Determine the (x, y) coordinate at the center of the cell enclosing the given text.  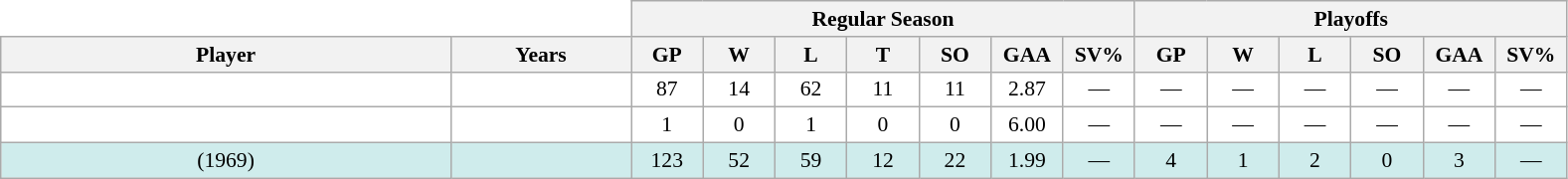
2 (1314, 161)
123 (667, 161)
22 (955, 161)
6.00 (1027, 125)
87 (667, 89)
3 (1459, 161)
Player (227, 55)
4 (1170, 161)
Playoffs (1350, 19)
Regular Season (883, 19)
52 (739, 161)
(1969) (227, 161)
1.99 (1027, 161)
T (883, 55)
2.87 (1027, 89)
14 (739, 89)
62 (810, 89)
Years (541, 55)
12 (883, 161)
59 (810, 161)
